Determine the [x, y] coordinate at the center of the cell enclosing the given text.  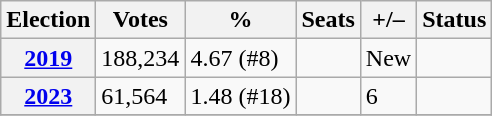
+/– [388, 20]
4.67 (#8) [240, 58]
Votes [140, 20]
% [240, 20]
188,234 [140, 58]
61,564 [140, 96]
1.48 (#18) [240, 96]
Status [454, 20]
Election [48, 20]
6 [388, 96]
2019 [48, 58]
2023 [48, 96]
New [388, 58]
Seats [328, 20]
